Search for the cell housing the specified text and yield its (x, y) center coordinate. 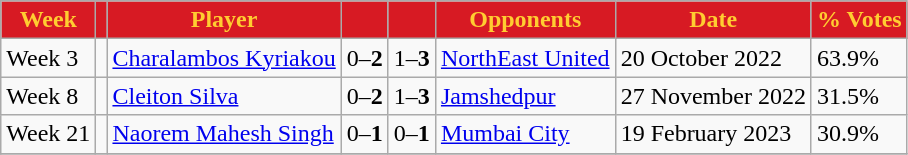
% Votes (859, 20)
Charalambos Kyriakou (224, 58)
27 November 2022 (713, 96)
30.9% (859, 134)
Jamshedpur (525, 96)
20 October 2022 (713, 58)
Naorem Mahesh Singh (224, 134)
Opponents (525, 20)
31.5% (859, 96)
Week 3 (48, 58)
Date (713, 20)
Week 8 (48, 96)
63.9% (859, 58)
Mumbai City (525, 134)
Week (48, 20)
Cleiton Silva (224, 96)
Week 21 (48, 134)
19 February 2023 (713, 134)
NorthEast United (525, 58)
Player (224, 20)
